Return the (X, Y) coordinate for the center point of the cell that contains the specified text.  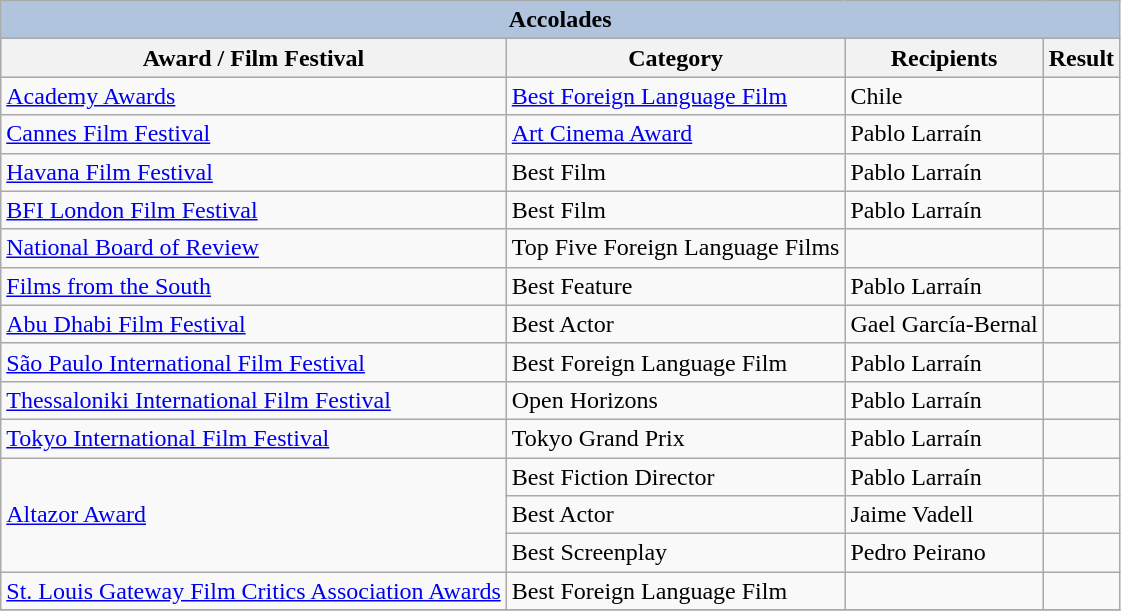
Pedro Peirano (944, 553)
Recipients (944, 58)
Accolades (560, 20)
Art Cinema Award (676, 134)
Abu Dhabi Film Festival (254, 324)
Havana Film Festival (254, 172)
Result (1081, 58)
Films from the South (254, 286)
Best Fiction Director (676, 477)
Cannes Film Festival (254, 134)
St. Louis Gateway Film Critics Association Awards (254, 591)
Best Feature (676, 286)
Altazor Award (254, 515)
Academy Awards (254, 96)
Top Five Foreign Language Films (676, 248)
São Paulo International Film Festival (254, 362)
Gael García-Bernal (944, 324)
Jaime Vadell (944, 515)
National Board of Review (254, 248)
BFI London Film Festival (254, 210)
Open Horizons (676, 400)
Tokyo International Film Festival (254, 438)
Best Screenplay (676, 553)
Thessaloniki International Film Festival (254, 400)
Chile (944, 96)
Tokyo Grand Prix (676, 438)
Award / Film Festival (254, 58)
Category (676, 58)
